Return the [x, y] coordinate for the center point of the cell that contains the specified text.  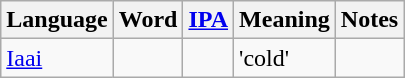
Iaai [57, 58]
'cold' [285, 58]
Word [148, 20]
Meaning [285, 20]
IPA [208, 20]
Notes [369, 20]
Language [57, 20]
